Search for the cell housing the specified text and yield its [X, Y] center coordinate. 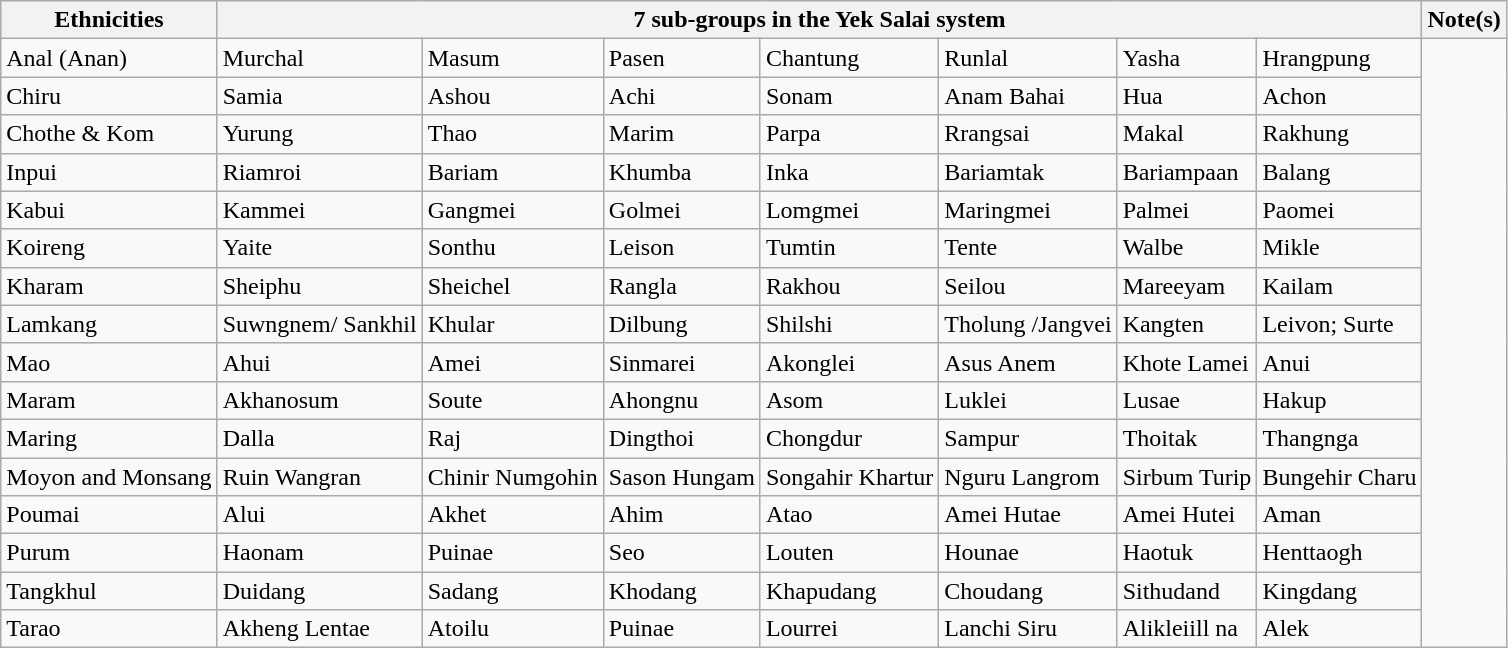
Mareeyam [1187, 286]
Dilbung [682, 324]
Thangnga [1340, 438]
Kangten [1187, 324]
Tente [1028, 248]
Thao [512, 134]
Sonam [849, 96]
Hounae [1028, 553]
Golmei [682, 210]
Riamroi [320, 172]
Chiru [109, 96]
Walbe [1187, 248]
Anal (Anan) [109, 58]
Inpui [109, 172]
Marim [682, 134]
Leivon; Surte [1340, 324]
Leison [682, 248]
Alui [320, 515]
Khumba [682, 172]
Murchal [320, 58]
Khodang [682, 591]
Purum [109, 553]
Chantung [849, 58]
Parpa [849, 134]
Bariam [512, 172]
Runlal [1028, 58]
Chongdur [849, 438]
Hua [1187, 96]
Akhanosum [320, 400]
Raj [512, 438]
Anam Bahai [1028, 96]
Soute [512, 400]
Bariampaan [1187, 172]
Luklei [1028, 400]
Tangkhul [109, 591]
Tumtin [849, 248]
Sheichel [512, 286]
Yaite [320, 248]
Chinir Numgohin [512, 477]
Aman [1340, 515]
Achi [682, 96]
Yurung [320, 134]
Alikleiill na [1187, 629]
Dingthoi [682, 438]
Amei Hutae [1028, 515]
Khapudang [849, 591]
Mikle [1340, 248]
Masum [512, 58]
Samia [320, 96]
Rangla [682, 286]
Akhet [512, 515]
Pasen [682, 58]
Mao [109, 362]
7 sub-groups in the Yek Salai system [820, 20]
Yasha [1187, 58]
Asus Anem [1028, 362]
Bungehir Charu [1340, 477]
Rakhou [849, 286]
Suwngnem/ Sankhil [320, 324]
Sadang [512, 591]
Amei [512, 362]
Lusae [1187, 400]
Songahir Khartur [849, 477]
Kingdang [1340, 591]
Bariamtak [1028, 172]
Louten [849, 553]
Thoitak [1187, 438]
Kammei [320, 210]
Tarao [109, 629]
Anui [1340, 362]
Sinmarei [682, 362]
Hakup [1340, 400]
Inka [849, 172]
Sirbum Turip [1187, 477]
Kabui [109, 210]
Henttaogh [1340, 553]
Choudang [1028, 591]
Ahui [320, 362]
Chothe & Kom [109, 134]
Ruin Wangran [320, 477]
Kharam [109, 286]
Tholung /Jangvei [1028, 324]
Sheiphu [320, 286]
Rrangsai [1028, 134]
Sithudand [1187, 591]
Amei Hutei [1187, 515]
Lourrei [849, 629]
Atoilu [512, 629]
Kailam [1340, 286]
Achon [1340, 96]
Seo [682, 553]
Lomgmei [849, 210]
Lanchi Siru [1028, 629]
Haonam [320, 553]
Asom [849, 400]
Maringmei [1028, 210]
Khular [512, 324]
Seilou [1028, 286]
Sonthu [512, 248]
Akonglei [849, 362]
Khote Lamei [1187, 362]
Poumai [109, 515]
Hrangpung [1340, 58]
Duidang [320, 591]
Ahim [682, 515]
Balang [1340, 172]
Alek [1340, 629]
Makal [1187, 134]
Nguru Langrom [1028, 477]
Koireng [109, 248]
Lamkang [109, 324]
Atao [849, 515]
Paomei [1340, 210]
Gangmei [512, 210]
Note(s) [1464, 20]
Akheng Lentae [320, 629]
Sampur [1028, 438]
Ashou [512, 96]
Ahongnu [682, 400]
Sason Hungam [682, 477]
Maram [109, 400]
Maring [109, 438]
Haotuk [1187, 553]
Palmei [1187, 210]
Dalla [320, 438]
Ethnicities [109, 20]
Moyon and Monsang [109, 477]
Rakhung [1340, 134]
Shilshi [849, 324]
